For the text-containing cell, return its midpoint in [X, Y] coordinate format. 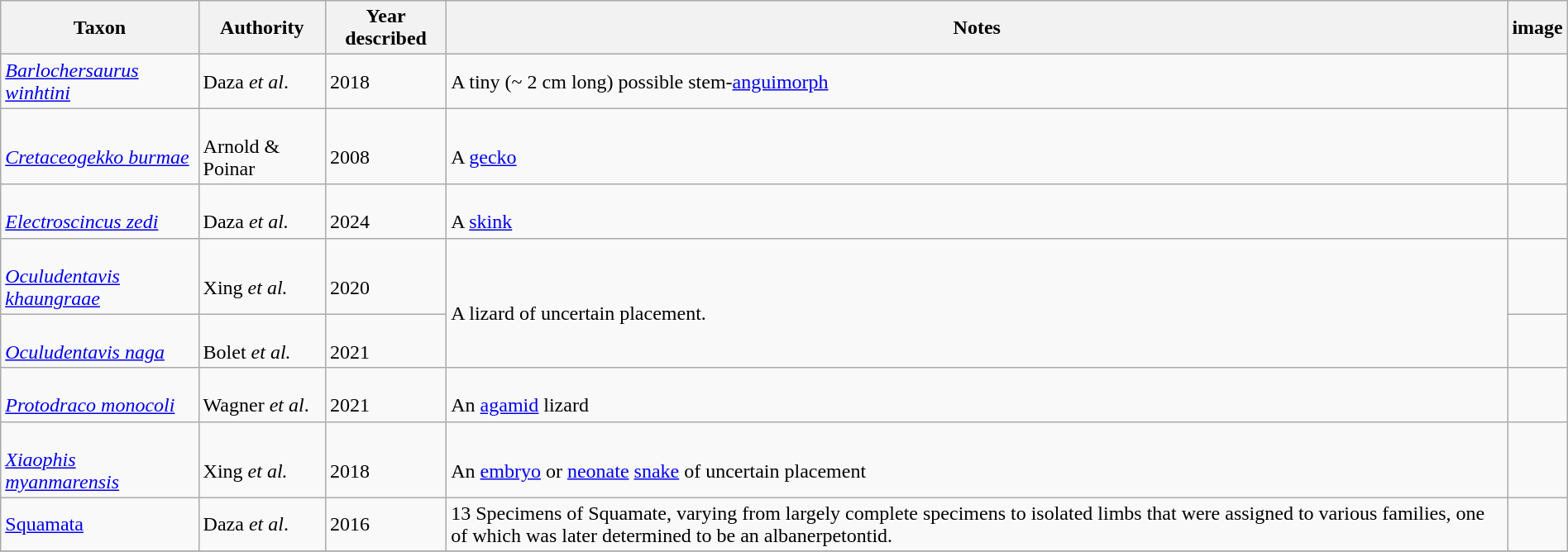
A gecko [978, 146]
2008 [385, 146]
Oculudentavis khaungraae [99, 276]
2020 [385, 276]
Electroscincus zedi [99, 212]
Wagner et al. [261, 395]
A skink [978, 212]
Arnold & Poinar [261, 146]
Barlochersaurus winhtini [99, 81]
Bolet et al. [261, 340]
Squamata [99, 524]
A lizard of uncertain placement. [978, 302]
Notes [978, 28]
An embryo or neonate snake of uncertain placement [978, 459]
Authority [261, 28]
Xiaophis myanmarensis [99, 459]
2024 [385, 212]
Year described [385, 28]
Oculudentavis naga [99, 340]
Protodraco monocoli [99, 395]
2016 [385, 524]
A tiny (~ 2 cm long) possible stem-anguimorph [978, 81]
Taxon [99, 28]
An agamid lizard [978, 395]
Cretaceogekko burmae [99, 146]
image [1537, 28]
